Find where the given text appears and provide that cell's center as (x, y) coordinate. 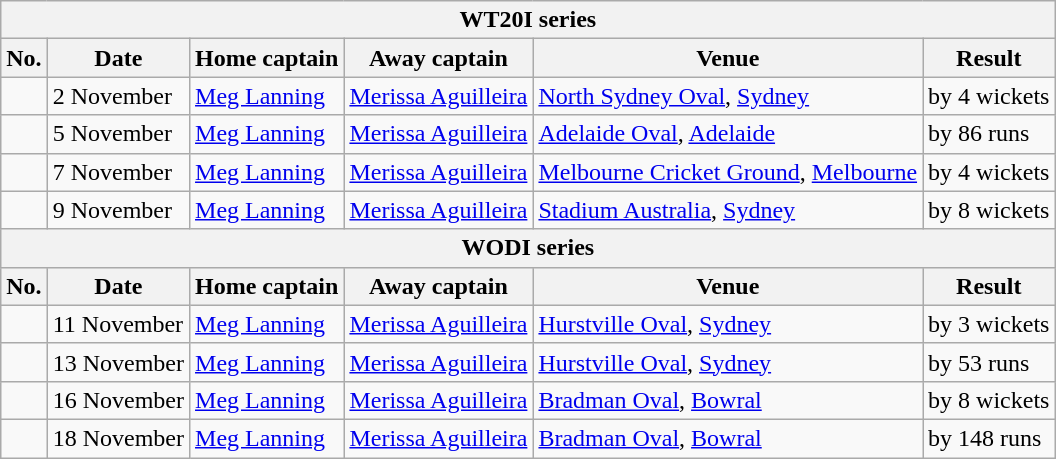
13 November (118, 362)
5 November (118, 134)
WODI series (528, 248)
2 November (118, 96)
7 November (118, 172)
by 53 runs (989, 362)
by 3 wickets (989, 324)
North Sydney Oval, Sydney (728, 96)
16 November (118, 400)
11 November (118, 324)
by 148 runs (989, 438)
18 November (118, 438)
WT20I series (528, 20)
by 86 runs (989, 134)
Stadium Australia, Sydney (728, 210)
Melbourne Cricket Ground, Melbourne (728, 172)
Adelaide Oval, Adelaide (728, 134)
9 November (118, 210)
